Output the (x, y) coordinate of the center of the cell containing the given text.  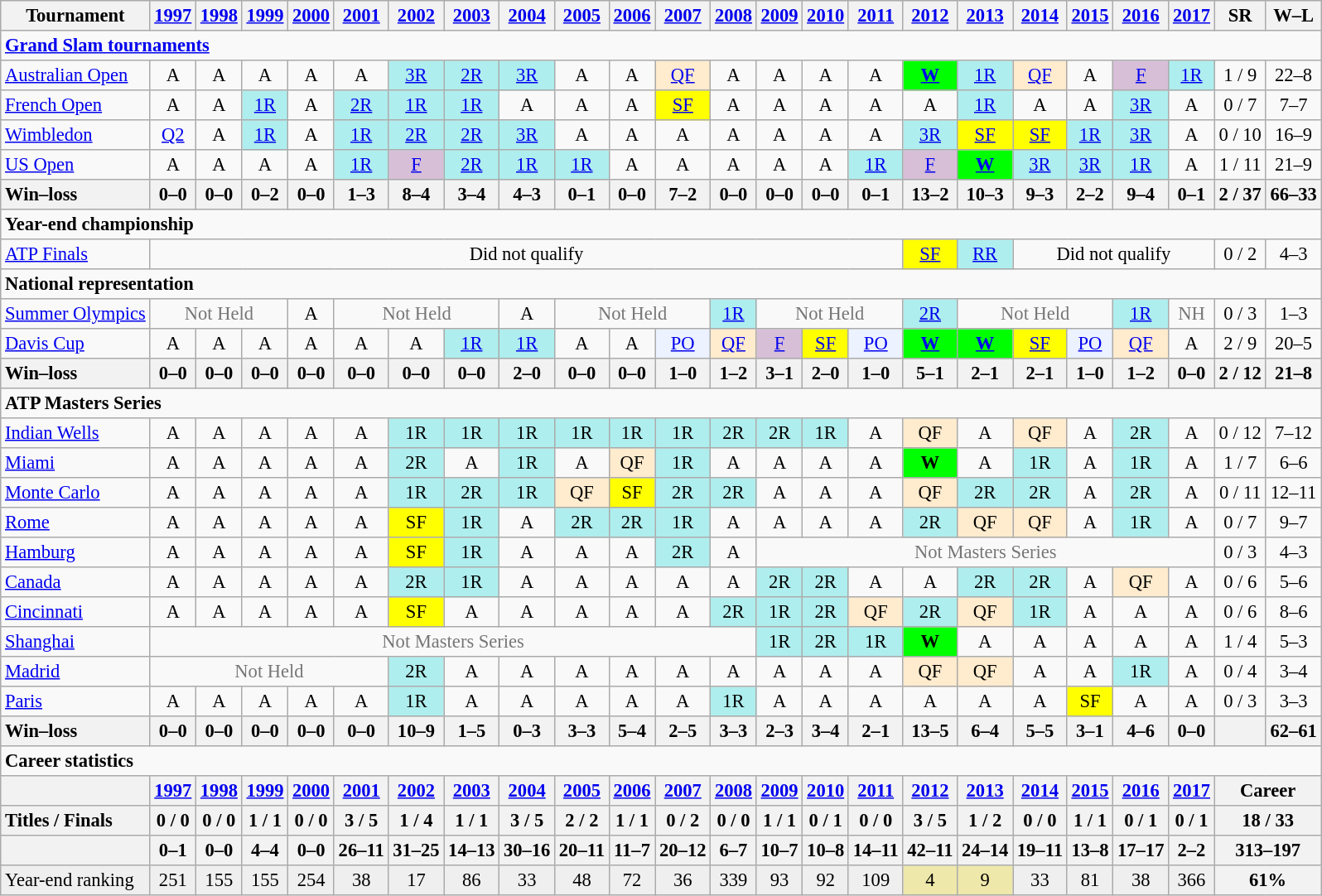
Indian Wells (75, 433)
4–4 (265, 850)
13–5 (930, 731)
Year-end championship (661, 224)
313–197 (1267, 850)
93 (779, 880)
Madrid (75, 672)
12–11 (1294, 493)
0 / 4 (1240, 672)
14–11 (876, 850)
30–16 (527, 850)
72 (632, 880)
86 (472, 880)
9–4 (1141, 195)
Australian Open (75, 75)
RR (986, 254)
2–3 (779, 731)
5–5 (1040, 731)
Titles / Finals (75, 821)
Miami (75, 463)
9–3 (1040, 195)
5–3 (1294, 642)
Cincinnati (75, 612)
22–8 (1294, 75)
6–6 (1294, 463)
13–2 (930, 195)
4 (930, 880)
109 (876, 880)
1 / 11 (1240, 165)
62–61 (1294, 731)
10–7 (779, 850)
7–7 (1294, 105)
Paris (75, 701)
NH (1192, 314)
1 / 9 (1240, 75)
0–3 (527, 731)
4–6 (1141, 731)
20–12 (683, 850)
5–4 (632, 731)
10–9 (416, 731)
6–4 (986, 731)
1 / 2 (986, 821)
Davis Cup (75, 344)
5–1 (930, 373)
1–5 (472, 731)
20–11 (582, 850)
21–8 (1294, 373)
Career statistics (661, 761)
9 (986, 880)
French Open (75, 105)
366 (1192, 880)
2 / 9 (1240, 344)
16–9 (1294, 135)
5–6 (1294, 582)
10–3 (986, 195)
Career (1267, 791)
SR (1240, 16)
W–L (1294, 16)
92 (826, 880)
48 (582, 880)
21–9 (1294, 165)
2 / 37 (1240, 195)
17–17 (1141, 850)
20–5 (1294, 344)
254 (311, 880)
2 / 12 (1240, 373)
0 / 11 (1240, 493)
8–4 (416, 195)
0 / 10 (1240, 135)
Hamburg (75, 552)
National representation (661, 284)
81 (1090, 880)
Tournament (75, 16)
ATP Masters Series (661, 403)
36 (683, 880)
7–2 (683, 195)
9–7 (1294, 523)
US Open (75, 165)
17 (416, 880)
2 / 2 (582, 821)
Wimbledon (75, 135)
7–12 (1294, 433)
Year-end ranking (75, 880)
Canada (75, 582)
0–2 (265, 195)
8–6 (1294, 612)
61% (1267, 880)
6–7 (734, 850)
14–13 (472, 850)
42–11 (930, 850)
26–11 (361, 850)
Rome (75, 523)
66–33 (1294, 195)
ATP Finals (75, 254)
Grand Slam tournaments (661, 46)
10–8 (826, 850)
19–11 (1040, 850)
Q2 (173, 135)
339 (734, 880)
1 / 7 (1240, 463)
Shanghai (75, 642)
18 / 33 (1267, 821)
Summer Olympics (75, 314)
13–8 (1090, 850)
0 / 12 (1240, 433)
11–7 (632, 850)
251 (173, 880)
2–5 (683, 731)
Monte Carlo (75, 493)
31–25 (416, 850)
24–14 (986, 850)
